Scan for the cell matching the given text and deliver its [x, y] coordinate at center. 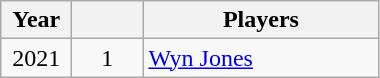
Wyn Jones [261, 58]
Players [261, 20]
2021 [36, 58]
Year [36, 20]
1 [108, 58]
